Locate the cell with the specified text and output its (X, Y) center coordinate. 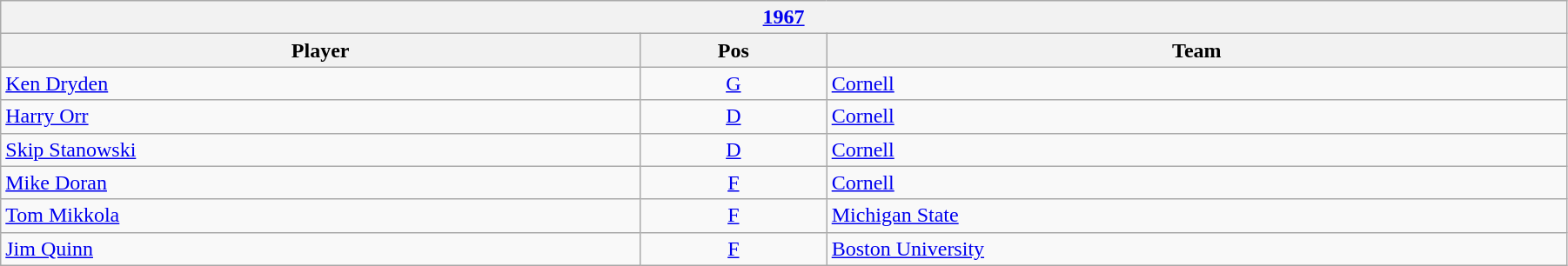
Boston University (1196, 249)
1967 (784, 17)
Skip Stanowski (320, 150)
Pos (734, 50)
Team (1196, 50)
G (734, 83)
Player (320, 50)
Mike Doran (320, 183)
Tom Mikkola (320, 216)
Michigan State (1196, 216)
Harry Orr (320, 116)
Ken Dryden (320, 83)
Jim Quinn (320, 249)
